Scan for the cell matching the given text and deliver its [X, Y] coordinate at center. 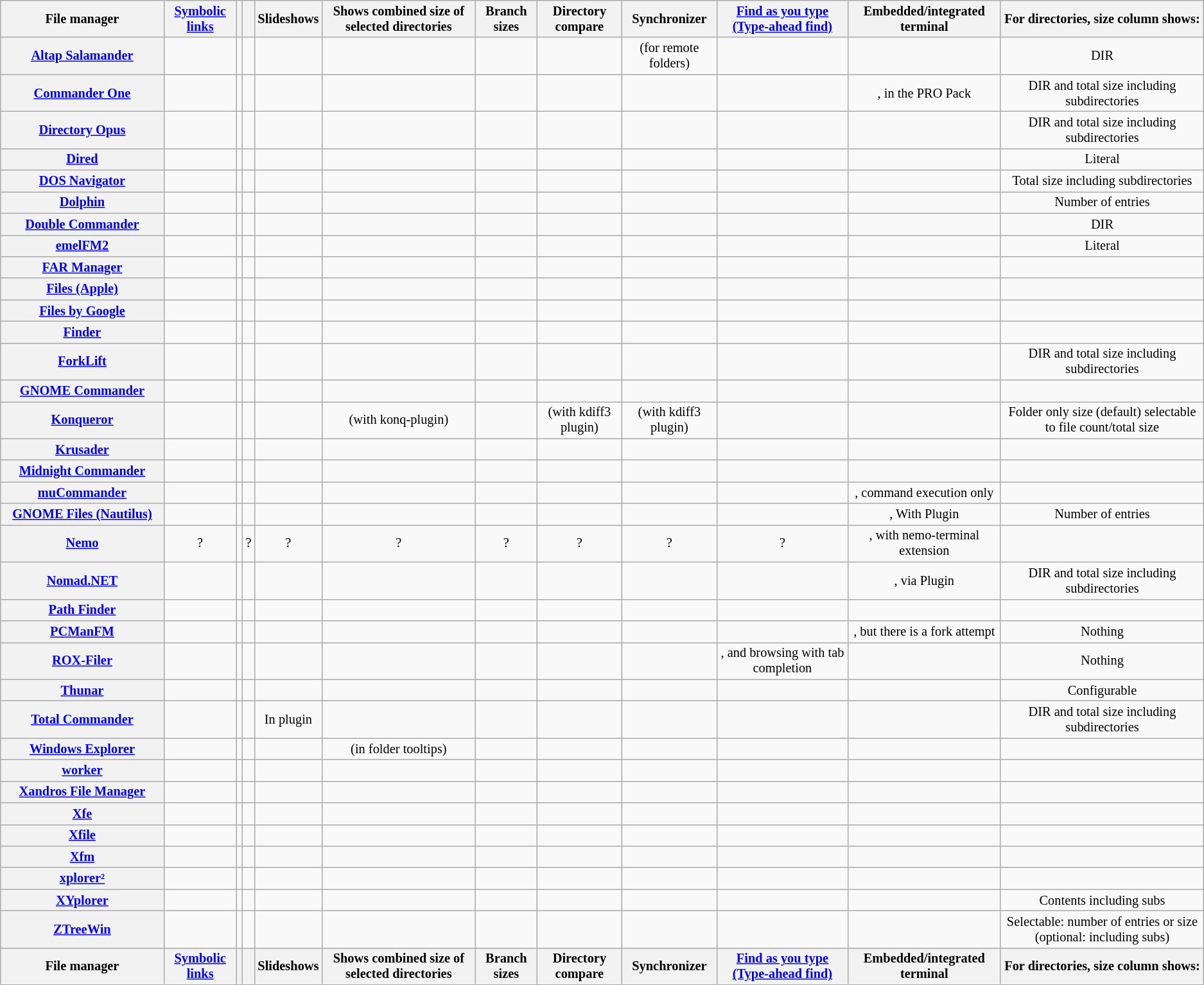
Contents including subs [1102, 900]
Total Commander [82, 719]
Total size including subdirectories [1102, 181]
, in the PRO Pack [925, 93]
, with nemo-terminal extension [925, 543]
Xfm [82, 857]
muCommander [82, 493]
(with konq-plugin) [398, 420]
worker [82, 771]
, via Plugin [925, 580]
Krusader [82, 449]
xplorer² [82, 878]
Xfe [82, 814]
ZTreeWin [82, 929]
GNOME Commander [82, 391]
PCManFM [82, 631]
, and browsing with tab completion [782, 661]
Files (Apple) [82, 289]
Nemo [82, 543]
Commander One [82, 93]
In plugin [288, 719]
Finder [82, 332]
emelFM2 [82, 246]
(in folder tooltips) [398, 749]
Xandros File Manager [82, 792]
Files by Google [82, 311]
, but there is a fork attempt [925, 631]
Midnight Commander [82, 471]
Thunar [82, 690]
(for remote folders) [669, 56]
Directory Opus [82, 130]
, With Plugin [925, 514]
Folder only size (default) selectable to file count/total size [1102, 420]
Windows Explorer [82, 749]
, command execution only [925, 493]
Path Finder [82, 610]
DOS Navigator [82, 181]
FAR Manager [82, 267]
Nomad.NET [82, 580]
GNOME Files (Nautilus) [82, 514]
Konqueror [82, 420]
XYplorer [82, 900]
ForkLift [82, 362]
Configurable [1102, 690]
Selectable: number of entries or size (optional: including subs) [1102, 929]
Xfile [82, 835]
ROX-Filer [82, 661]
Altap Salamander [82, 56]
Double Commander [82, 224]
Dolphin [82, 202]
Dired [82, 159]
